Identify which cell holds the provided text, then report its [x, y] central coordinate. 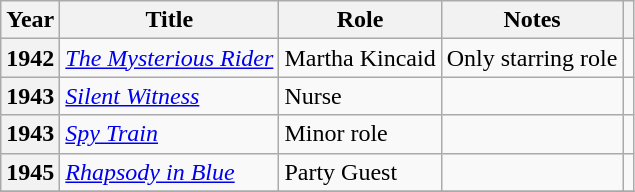
Title [170, 20]
Only starring role [532, 58]
Nurse [360, 96]
Role [360, 20]
The Mysterious Rider [170, 58]
1945 [30, 172]
Silent Witness [170, 96]
Notes [532, 20]
1942 [30, 58]
Year [30, 20]
Party Guest [360, 172]
Spy Train [170, 134]
Minor role [360, 134]
Rhapsody in Blue [170, 172]
Martha Kincaid [360, 58]
